Provide the [X, Y] coordinate of the cell's center where the given text is located.  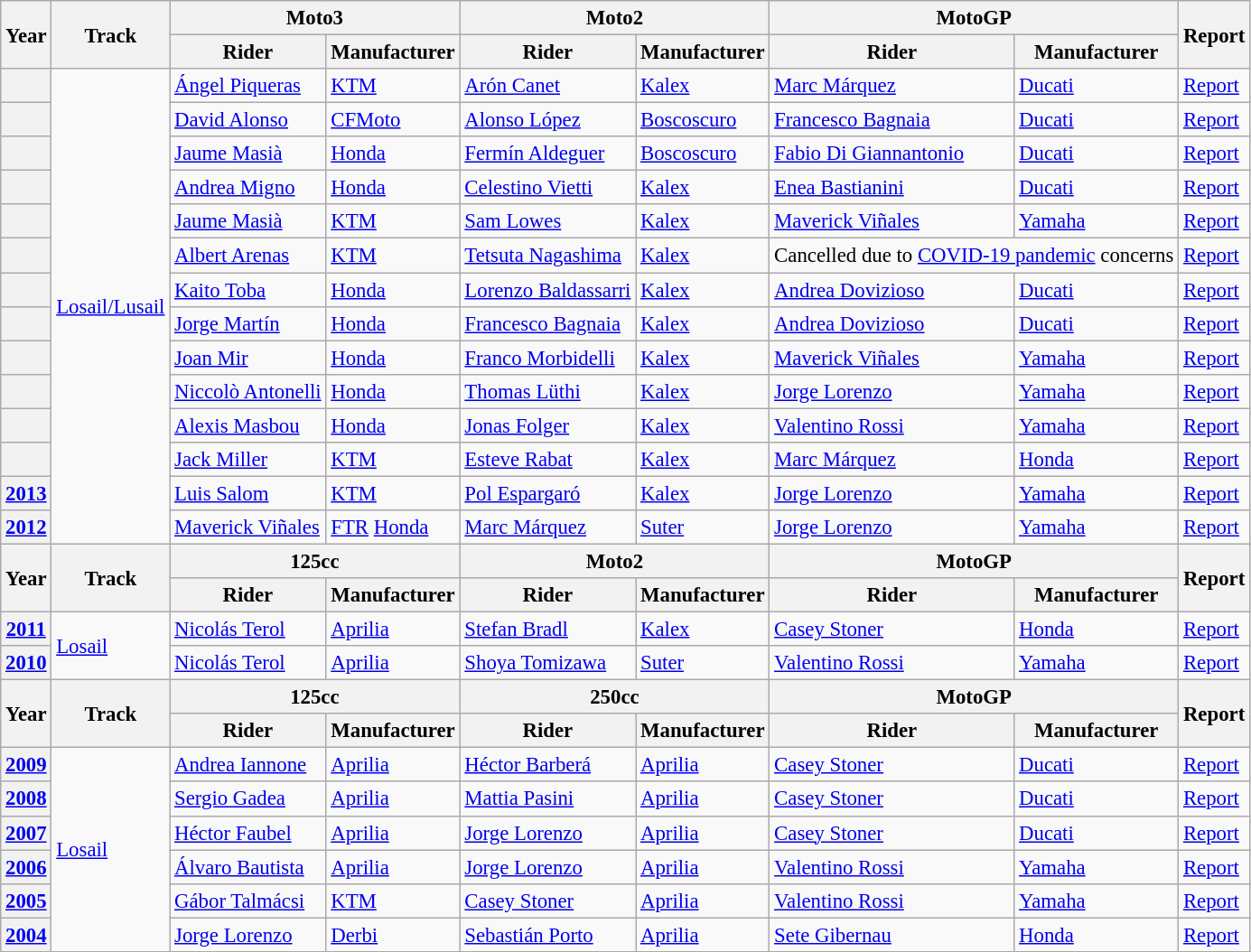
250cc [614, 697]
Sam Lowes [547, 221]
Arón Canet [547, 86]
Ángel Piqueras [247, 86]
Fermín Aldeguer [547, 154]
Héctor Barberá [547, 765]
2005 [26, 901]
2011 [26, 630]
Gábor Talmácsi [247, 901]
Stefan Bradl [547, 630]
Álvaro Bautista [247, 867]
Pol Espargaró [547, 493]
Niccolò Antonelli [247, 391]
2012 [26, 527]
Sebastián Porto [547, 935]
2013 [26, 493]
Thomas Lüthi [547, 391]
Shoya Tomizawa [547, 663]
Enea Bastianini [892, 188]
Alonso López [547, 120]
Cancelled due to COVID-19 pandemic concerns [974, 256]
2009 [26, 765]
Andrea Iannone [247, 765]
Derbi [393, 935]
Jorge Martín [247, 323]
David Alonso [247, 120]
Kaito Toba [247, 290]
Sergio Gadea [247, 799]
CFMoto [393, 120]
Jack Miller [247, 460]
Lorenzo Baldassarri [547, 290]
Losail/Lusail [110, 306]
Andrea Migno [247, 188]
Luis Salom [247, 493]
Héctor Faubel [247, 833]
2010 [26, 663]
Celestino Vietti [547, 188]
Esteve Rabat [547, 460]
Tetsuta Nagashima [547, 256]
Joan Mir [247, 358]
Jonas Folger [547, 425]
Moto3 [314, 18]
Fabio Di Giannantonio [892, 154]
2008 [26, 799]
2006 [26, 867]
Franco Morbidelli [547, 358]
2007 [26, 833]
2004 [26, 935]
Mattia Pasini [547, 799]
Sete Gibernau [892, 935]
Alexis Masbou [247, 425]
FTR Honda [393, 527]
Albert Arenas [247, 256]
